Return [X, Y] of the center of cell containing provided text 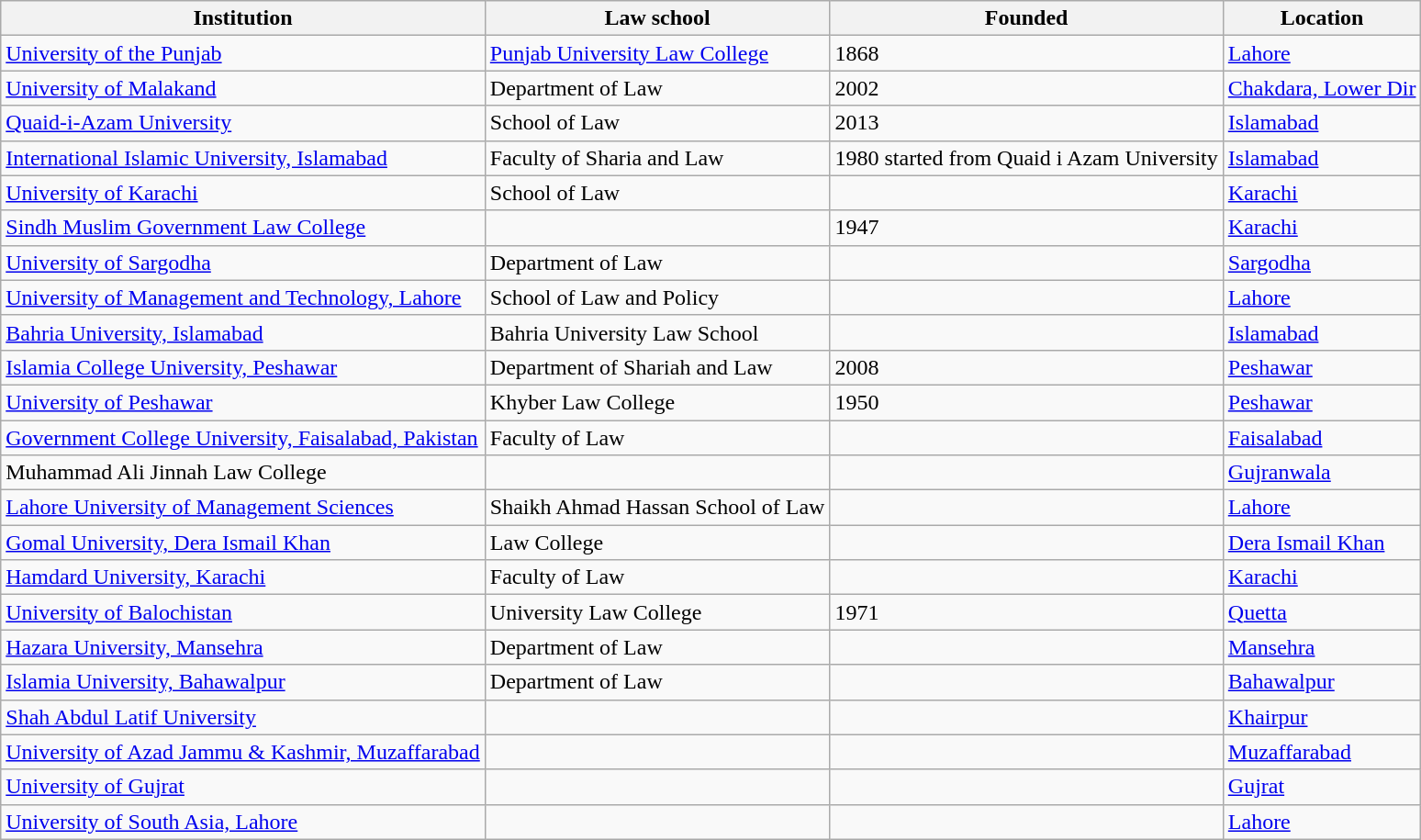
Chakdara, Lower Dir [1322, 88]
Bahria University Law School [657, 332]
2008 [1026, 367]
Law College [657, 543]
University of Sargodha [243, 263]
Lahore University of Management Sciences [243, 508]
Sindh Muslim Government Law College [243, 228]
Hamdard University, Karachi [243, 577]
Sargodha [1322, 263]
Dera Ismail Khan [1322, 543]
2002 [1026, 88]
School of Law and Policy [657, 297]
University of the Punjab [243, 53]
Bahawalpur [1322, 682]
Quetta [1322, 612]
1950 [1026, 402]
Muhammad Ali Jinnah Law College [243, 473]
University of Malakand [243, 88]
1947 [1026, 228]
Shah Abdul Latif University [243, 717]
Institution [243, 18]
Islamia University, Bahawalpur [243, 682]
Khyber Law College [657, 402]
1868 [1026, 53]
University of Gujrat [243, 787]
Bahria University, Islamabad [243, 332]
Law school [657, 18]
1971 [1026, 612]
Faculty of Sharia and Law [657, 158]
2013 [1026, 123]
Gomal University, Dera Ismail Khan [243, 543]
Gujranwala [1322, 473]
Location [1322, 18]
Quaid-i-Azam University [243, 123]
University Law College [657, 612]
Hazara University, Mansehra [243, 647]
Punjab University Law College [657, 53]
International Islamic University, Islamabad [243, 158]
Gujrat [1322, 787]
Department of Shariah and Law [657, 367]
Faisalabad [1322, 438]
University of South Asia, Lahore [243, 822]
Founded [1026, 18]
University of Peshawar [243, 402]
Mansehra [1322, 647]
University of Karachi [243, 193]
University of Azad Jammu & Kashmir, Muzaffarabad [243, 752]
Khairpur [1322, 717]
Government College University, Faisalabad, Pakistan [243, 438]
Islamia College University, Peshawar [243, 367]
1980 started from Quaid i Azam University [1026, 158]
Muzaffarabad [1322, 752]
University of Management and Technology, Lahore [243, 297]
Shaikh Ahmad Hassan School of Law [657, 508]
University of Balochistan [243, 612]
